Scan for the cell matching the given text and deliver its (X, Y) coordinate at center. 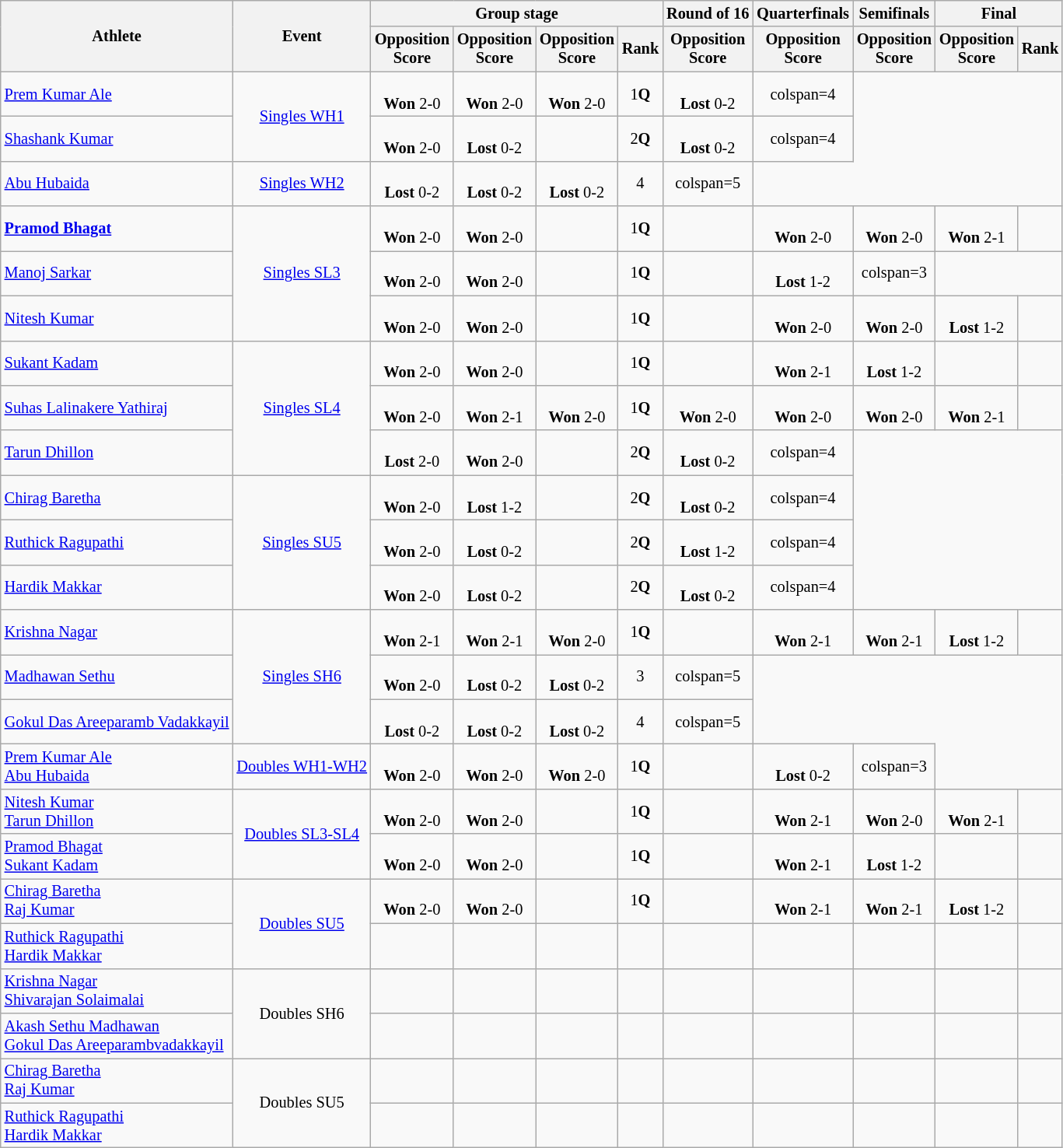
Doubles SH6 (302, 1013)
Doubles WH1-WH2 (302, 766)
Singles WH2 (302, 184)
Sukant Kadam (117, 363)
Gokul Das Areeparamb Vadakkayil (117, 722)
Krishna Nagar (117, 632)
Prem Kumar AleAbu Hubaida (117, 766)
Nitesh KumarTarun Dhillon (117, 811)
Tarun Dhillon (117, 453)
Semifinals (894, 13)
Manoj Sarkar (117, 273)
Abu Hubaida (117, 184)
Madhawan Sethu (117, 677)
Event (302, 36)
Hardik Makkar (117, 587)
Doubles SL3-SL4 (302, 834)
Pramod BhagatSukant Kadam (117, 856)
Krishna NagarShivarajan Solaimalai (117, 991)
Athlete (117, 36)
3 (641, 677)
Singles SH6 (302, 677)
Pramod Bhagat (117, 229)
Akash Sethu MadhawanGokul Das Areeparambvadakkayil (117, 1035)
Group stage (516, 13)
Suhas Lalinakere Yathiraj (117, 408)
Singles SU5 (302, 543)
Singles SL3 (302, 274)
Lost 2-0 (412, 453)
Quarterfinals (802, 13)
Final (998, 13)
Chirag Baretha (117, 498)
Singles WH1 (302, 117)
Ruthick Ragupathi (117, 542)
Shashank Kumar (117, 138)
Nitesh Kumar (117, 318)
Prem Kumar Ale (117, 94)
Singles SL4 (302, 408)
Round of 16 (708, 13)
